For the text-containing cell, return its midpoint in (X, Y) coordinate format. 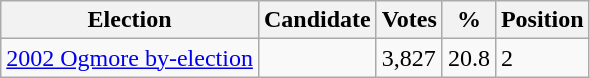
3,827 (409, 58)
2002 Ogmore by-election (130, 58)
2 (542, 58)
Position (542, 20)
20.8 (468, 58)
Candidate (317, 20)
Election (130, 20)
Votes (409, 20)
% (468, 20)
